Return [X, Y] of the center of cell containing provided text 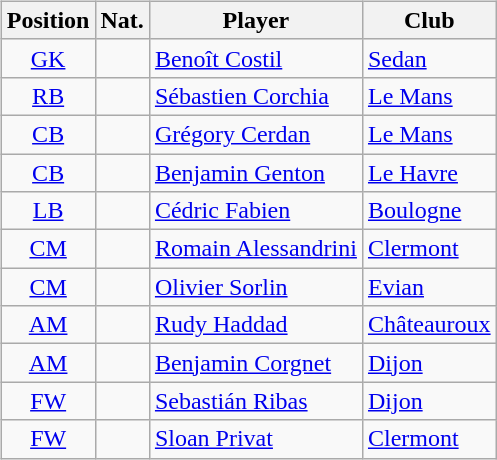
Le Havre [429, 173]
LB [48, 211]
Romain Alessandrini [256, 249]
Benjamin Corgnet [256, 363]
RB [48, 96]
Player [256, 20]
Position [48, 20]
Benoît Costil [256, 58]
Grégory Cerdan [256, 134]
Châteauroux [429, 325]
Sébastien Corchia [256, 96]
Sebastián Ribas [256, 401]
Rudy Haddad [256, 325]
Sloan Privat [256, 439]
Nat. [122, 20]
Boulogne [429, 211]
Benjamin Genton [256, 173]
Cédric Fabien [256, 211]
Club [429, 20]
Olivier Sorlin [256, 287]
Evian [429, 287]
Sedan [429, 58]
GK [48, 58]
